Find where the given text appears and provide that cell's center as (x, y) coordinate. 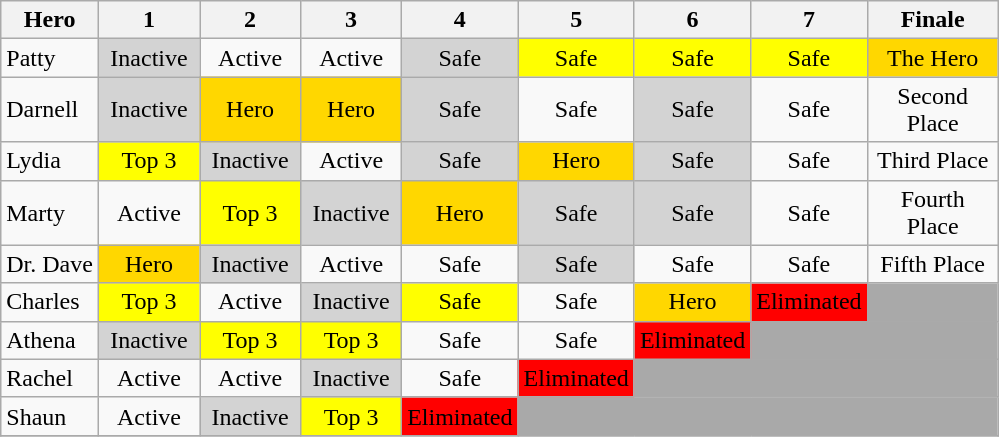
Lydia (50, 161)
Dr. Dave (50, 264)
6 (692, 20)
Charles (50, 302)
Shaun (50, 416)
Rachel (50, 378)
Third Place (932, 161)
Fifth Place (932, 264)
Darnell (50, 110)
4 (460, 20)
7 (809, 20)
2 (250, 20)
The Hero (932, 58)
Fourth Place (932, 212)
1 (148, 20)
3 (352, 20)
Marty (50, 212)
Athena (50, 340)
Second Place (932, 110)
5 (576, 20)
Finale (932, 20)
Patty (50, 58)
